Return the (x, y) coordinate for the center point of the cell that contains the specified text.  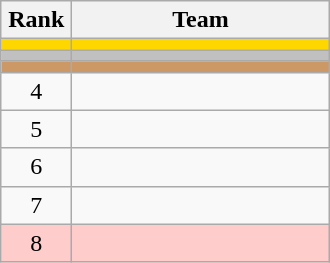
4 (36, 91)
6 (36, 167)
5 (36, 129)
Team (200, 20)
8 (36, 243)
Rank (36, 20)
7 (36, 205)
